Locate the cell with the specified text and output its (X, Y) center coordinate. 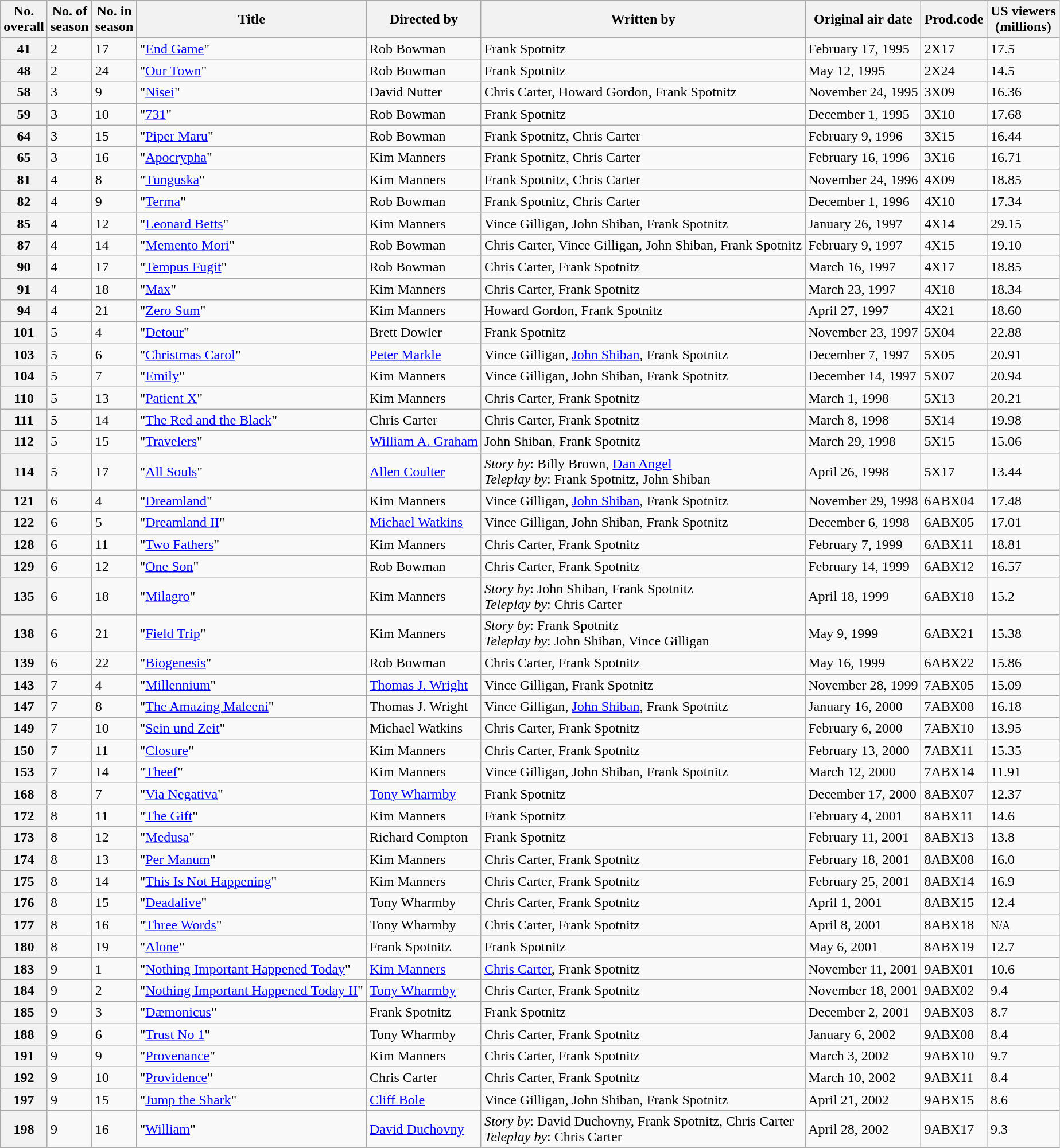
2X17 (954, 49)
8ABX18 (954, 925)
"Dreamland II" (251, 523)
16.18 (1023, 707)
February 14, 1999 (863, 566)
13.95 (1023, 729)
15.2 (1023, 596)
184 (24, 990)
17.01 (1023, 523)
"Provenance" (251, 1056)
6ABX21 (954, 633)
March 23, 1997 (863, 289)
John Shiban, Frank Spotnitz (643, 442)
13.44 (1023, 472)
6ABX12 (954, 566)
February 6, 2000 (863, 729)
9.4 (1023, 990)
14.6 (1023, 816)
24 (114, 71)
5X13 (954, 398)
March 29, 1998 (863, 442)
"Travelers" (251, 442)
January 26, 1997 (863, 223)
85 (24, 223)
175 (24, 881)
12.37 (1023, 794)
March 10, 2002 (863, 1078)
"Christmas Carol" (251, 355)
59 (24, 114)
"Max" (251, 289)
November 11, 2001 (863, 968)
177 (24, 925)
4X21 (954, 311)
"All Souls" (251, 472)
9ABX08 (954, 1034)
4X10 (954, 201)
197 (24, 1100)
December 14, 1997 (863, 376)
9ABX15 (954, 1100)
November 28, 1999 (863, 684)
April 27, 1997 (863, 311)
5X14 (954, 420)
"731" (251, 114)
188 (24, 1034)
7ABX10 (954, 729)
9ABX03 (954, 1012)
"Biogenesis" (251, 663)
16.71 (1023, 158)
March 3, 2002 (863, 1056)
114 (24, 472)
15.86 (1023, 663)
No.overall (24, 20)
Written by (643, 20)
"Alone" (251, 947)
191 (24, 1056)
February 18, 2001 (863, 859)
Directed by (424, 20)
4X09 (954, 180)
December 1, 1996 (863, 201)
8ABX13 (954, 838)
November 23, 1997 (863, 333)
"Detour" (251, 333)
"Zero Sum" (251, 311)
172 (24, 816)
May 6, 2001 (863, 947)
Story by: David Duchovny, Frank Spotnitz, Chris CarterTeleplay by: Chris Carter (643, 1129)
17.68 (1023, 114)
8.7 (1023, 1012)
16.36 (1023, 92)
17.5 (1023, 49)
138 (24, 633)
9.7 (1023, 1056)
April 8, 2001 (863, 925)
Chris Carter, Vince Gilligan, John Shiban, Frank Spotnitz (643, 245)
January 6, 2002 (863, 1034)
"Nothing Important Happened Today II" (251, 990)
April 28, 2002 (863, 1129)
"Jump the Shark" (251, 1100)
19 (114, 947)
February 7, 1999 (863, 544)
176 (24, 903)
185 (24, 1012)
"Nothing Important Happened Today" (251, 968)
15.38 (1023, 633)
No. inseason (114, 20)
No. ofseason (69, 20)
6ABX11 (954, 544)
US viewers(millions) (1023, 20)
April 18, 1999 (863, 596)
4X15 (954, 245)
15.35 (1023, 750)
"The Amazing Maleeni" (251, 707)
8ABX08 (954, 859)
101 (24, 333)
March 1, 1998 (863, 398)
12.4 (1023, 903)
18.34 (1023, 289)
Prod.code (954, 20)
18.81 (1023, 544)
"Field Trip" (251, 633)
"Patient X" (251, 398)
111 (24, 420)
"Dreamland" (251, 501)
173 (24, 838)
January 16, 2000 (863, 707)
"End Game" (251, 49)
11.91 (1023, 772)
4X17 (954, 267)
3X09 (954, 92)
November 24, 1995 (863, 92)
"Three Words" (251, 925)
April 1, 2001 (863, 903)
7ABX08 (954, 707)
17.34 (1023, 201)
February 13, 2000 (863, 750)
"Our Town" (251, 71)
5X07 (954, 376)
"Trust No 1" (251, 1034)
4X18 (954, 289)
Story by: John Shiban, Frank SpotnitzTeleplay by: Chris Carter (643, 596)
December 2, 2001 (863, 1012)
8ABX14 (954, 881)
November 18, 2001 (863, 990)
November 24, 1996 (863, 180)
147 (24, 707)
16.44 (1023, 136)
"Terma" (251, 201)
Vince Gilligan, Frank Spotnitz (643, 684)
48 (24, 71)
"Medusa" (251, 838)
183 (24, 968)
10.6 (1023, 968)
"The Gift" (251, 816)
8ABX19 (954, 947)
"Nisei" (251, 92)
"Deadalive" (251, 903)
1 (114, 968)
87 (24, 245)
Cliff Bole (424, 1100)
February 9, 1997 (863, 245)
February 11, 2001 (863, 838)
Brett Dowler (424, 333)
"Sein und Zeit" (251, 729)
Chris Carter, Howard Gordon, Frank Spotnitz (643, 92)
58 (24, 92)
8ABX15 (954, 903)
90 (24, 267)
"William" (251, 1129)
20.94 (1023, 376)
"Per Manum" (251, 859)
"Millennium" (251, 684)
104 (24, 376)
82 (24, 201)
129 (24, 566)
December 7, 1997 (863, 355)
112 (24, 442)
6ABX22 (954, 663)
May 9, 1999 (863, 633)
139 (24, 663)
149 (24, 729)
"Apocrypha" (251, 158)
5X15 (954, 442)
David Duchovny (424, 1129)
"Two Fathers" (251, 544)
"Providence" (251, 1078)
N/A (1023, 925)
December 17, 2000 (863, 794)
9ABX17 (954, 1129)
9.3 (1023, 1129)
41 (24, 49)
Title (251, 20)
12.7 (1023, 947)
94 (24, 311)
David Nutter (424, 92)
Richard Compton (424, 838)
168 (24, 794)
March 12, 2000 (863, 772)
"Tunguska" (251, 180)
103 (24, 355)
William A. Graham (424, 442)
"Tempus Fugit" (251, 267)
9ABX01 (954, 968)
"Emily" (251, 376)
22.88 (1023, 333)
"Milagro" (251, 596)
8ABX11 (954, 816)
8ABX07 (954, 794)
20.91 (1023, 355)
14.5 (1023, 71)
"Via Negativa" (251, 794)
198 (24, 1129)
7ABX11 (954, 750)
February 4, 2001 (863, 816)
"Leonard Betts" (251, 223)
18.60 (1023, 311)
122 (24, 523)
Original air date (863, 20)
15.06 (1023, 442)
April 26, 1998 (863, 472)
"Piper Maru" (251, 136)
"One Son" (251, 566)
153 (24, 772)
December 1, 1995 (863, 114)
2X24 (954, 71)
19.10 (1023, 245)
6ABX05 (954, 523)
Howard Gordon, Frank Spotnitz (643, 311)
150 (24, 750)
29.15 (1023, 223)
4X14 (954, 223)
February 17, 1995 (863, 49)
9ABX02 (954, 990)
5X05 (954, 355)
7ABX05 (954, 684)
81 (24, 180)
192 (24, 1078)
180 (24, 947)
128 (24, 544)
March 16, 1997 (863, 267)
April 21, 2002 (863, 1100)
64 (24, 136)
13.8 (1023, 838)
121 (24, 501)
Story by: Billy Brown, Dan AngelTeleplay by: Frank Spotnitz, John Shiban (643, 472)
65 (24, 158)
110 (24, 398)
19.98 (1023, 420)
Allen Coulter (424, 472)
3X10 (954, 114)
16.57 (1023, 566)
8.6 (1023, 1100)
20.21 (1023, 398)
November 29, 1998 (863, 501)
February 9, 1996 (863, 136)
16.9 (1023, 881)
5X04 (954, 333)
"Closure" (251, 750)
135 (24, 596)
"Dæmonicus" (251, 1012)
143 (24, 684)
3X16 (954, 158)
December 6, 1998 (863, 523)
6ABX04 (954, 501)
7ABX14 (954, 772)
"Theef" (251, 772)
May 12, 1995 (863, 71)
17.48 (1023, 501)
9ABX10 (954, 1056)
5X17 (954, 472)
March 8, 1998 (863, 420)
"Memento Mori" (251, 245)
February 25, 2001 (863, 881)
6ABX18 (954, 596)
15.09 (1023, 684)
22 (114, 663)
Story by: Frank SpotnitzTeleplay by: John Shiban, Vince Gilligan (643, 633)
91 (24, 289)
"The Red and the Black" (251, 420)
February 16, 1996 (863, 158)
16.0 (1023, 859)
174 (24, 859)
Peter Markle (424, 355)
May 16, 1999 (863, 663)
3X15 (954, 136)
9ABX11 (954, 1078)
"This Is Not Happening" (251, 881)
